Search for the cell housing the specified text and yield its (X, Y) center coordinate. 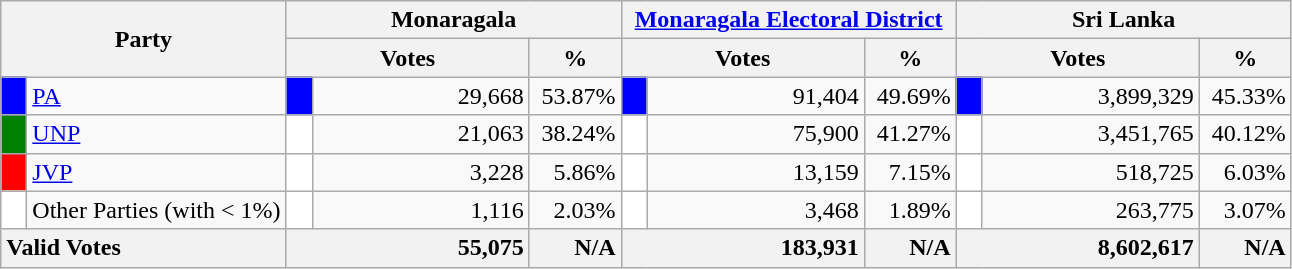
2.03% (575, 210)
Party (144, 39)
263,775 (1090, 210)
5.86% (575, 172)
Monaragala Electoral District (788, 20)
45.33% (1245, 96)
3,468 (756, 210)
1.89% (910, 210)
Sri Lanka (1124, 20)
49.69% (910, 96)
183,931 (742, 248)
29,668 (420, 96)
3,451,765 (1090, 134)
Other Parties (with < 1%) (156, 210)
55,075 (408, 248)
53.87% (575, 96)
13,159 (756, 172)
3.07% (1245, 210)
3,899,329 (1090, 96)
40.12% (1245, 134)
6.03% (1245, 172)
3,228 (420, 172)
41.27% (910, 134)
8,602,617 (1078, 248)
518,725 (1090, 172)
PA (156, 96)
UNP (156, 134)
Valid Votes (144, 248)
Monaragala (454, 20)
1,116 (420, 210)
38.24% (575, 134)
75,900 (756, 134)
JVP (156, 172)
91,404 (756, 96)
21,063 (420, 134)
7.15% (910, 172)
